Extract the [X, Y] coordinate from the center of the cell holding the provided text.  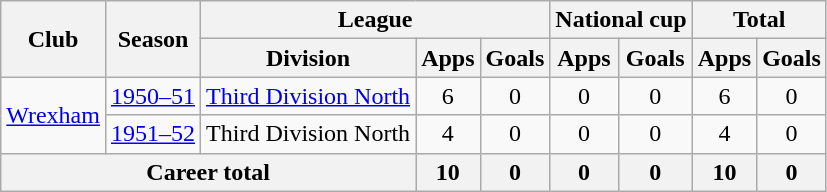
1951–52 [152, 134]
Wrexham [54, 115]
Career total [208, 172]
Total [759, 20]
Division [308, 58]
National cup [621, 20]
Club [54, 39]
Season [152, 39]
League [376, 20]
1950–51 [152, 96]
